For the text-containing cell, return its midpoint in (X, Y) coordinate format. 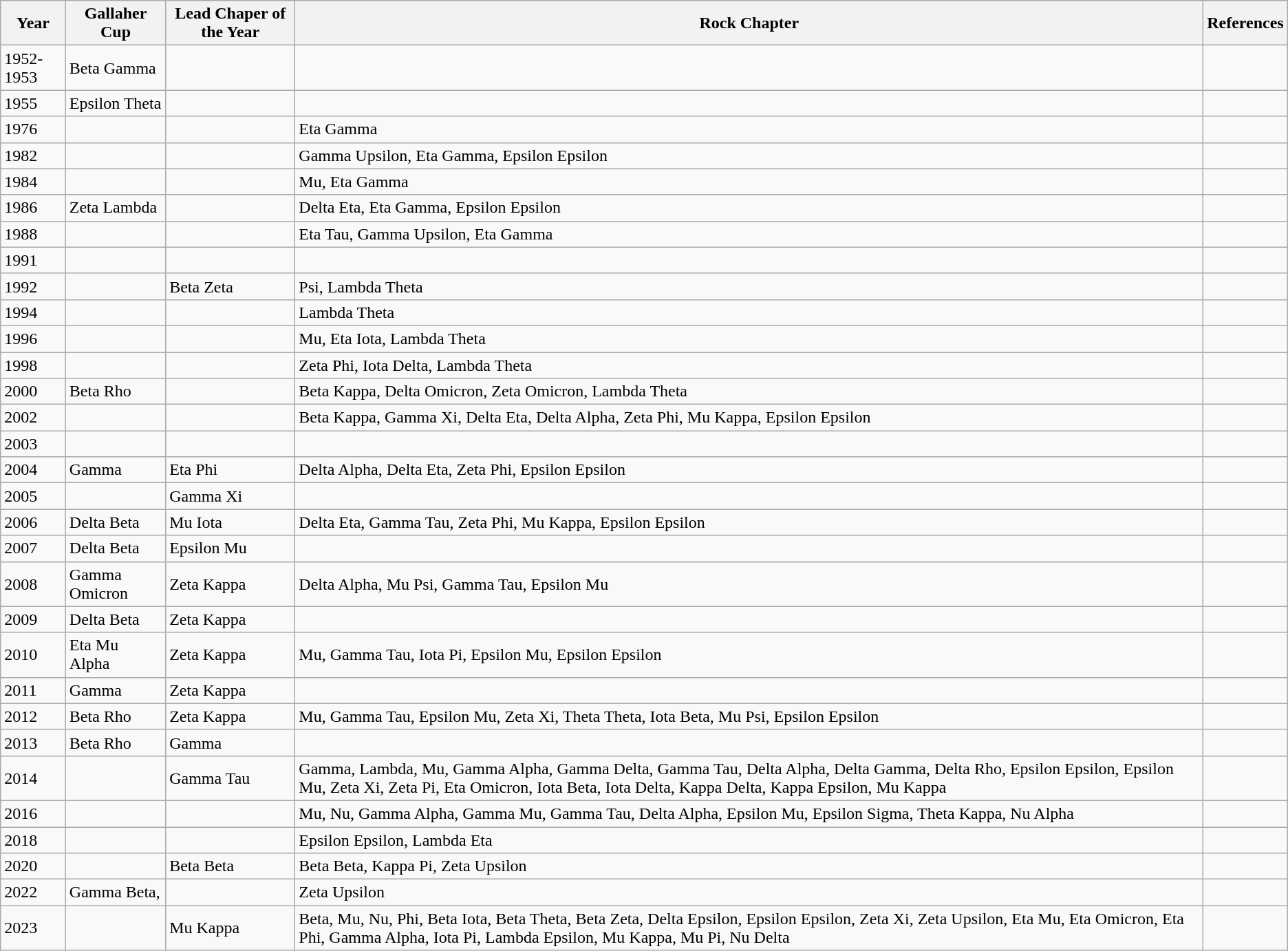
1955 (33, 103)
2010 (33, 655)
Zeta Lambda (116, 208)
Mu, Eta Gamma (749, 182)
Epsilon Mu (230, 548)
2004 (33, 470)
1994 (33, 312)
Beta Kappa, Delta Omicron, Zeta Omicron, Lambda Theta (749, 392)
2005 (33, 496)
Lead Chaper of the Year (230, 23)
Epsilon Theta (116, 103)
2022 (33, 893)
Zeta Upsilon (749, 893)
2023 (33, 928)
2016 (33, 813)
2006 (33, 522)
Epsilon Epsilon, Lambda Eta (749, 840)
2020 (33, 866)
1952-1953 (33, 67)
Beta Beta (230, 866)
Eta Tau, Gamma Upsilon, Eta Gamma (749, 234)
Gamma Tau (230, 778)
1982 (33, 156)
Gamma Omicron (116, 584)
2013 (33, 742)
Mu, Nu, Gamma Alpha, Gamma Mu, Gamma Tau, Delta Alpha, Epsilon Mu, Epsilon Sigma, Theta Kappa, Nu Alpha (749, 813)
2014 (33, 778)
Gamma Xi (230, 496)
Zeta Phi, Iota Delta, Lambda Theta (749, 365)
Beta Kappa, Gamma Xi, Delta Eta, Delta Alpha, Zeta Phi, Mu Kappa, Epsilon Epsilon (749, 418)
1986 (33, 208)
Mu, Gamma Tau, Iota Pi, Epsilon Mu, Epsilon Epsilon (749, 655)
2002 (33, 418)
Delta Eta, Gamma Tau, Zeta Phi, Mu Kappa, Epsilon Epsilon (749, 522)
2009 (33, 619)
1996 (33, 339)
2003 (33, 444)
Eta Gamma (749, 129)
2011 (33, 690)
1988 (33, 234)
Delta Alpha, Delta Eta, Zeta Phi, Epsilon Epsilon (749, 470)
Eta Mu Alpha (116, 655)
2000 (33, 392)
Gamma Beta, (116, 893)
1976 (33, 129)
Psi, Lambda Theta (749, 286)
Mu, Eta Iota, Lambda Theta (749, 339)
References (1245, 23)
2012 (33, 716)
Beta Gamma (116, 67)
Rock Chapter (749, 23)
Delta Eta, Eta Gamma, Epsilon Epsilon (749, 208)
2007 (33, 548)
1984 (33, 182)
Delta Alpha, Mu Psi, Gamma Tau, Epsilon Mu (749, 584)
1998 (33, 365)
1992 (33, 286)
Mu Kappa (230, 928)
Year (33, 23)
Beta Zeta (230, 286)
Beta Beta, Kappa Pi, Zeta Upsilon (749, 866)
Eta Phi (230, 470)
Mu, Gamma Tau, Epsilon Mu, Zeta Xi, Theta Theta, Iota Beta, Mu Psi, Epsilon Epsilon (749, 716)
Mu Iota (230, 522)
2008 (33, 584)
1991 (33, 260)
2018 (33, 840)
Lambda Theta (749, 312)
Gallaher Cup (116, 23)
Gamma Upsilon, Eta Gamma, Epsilon Epsilon (749, 156)
